From the cell containing the given text, extract its center point as [x, y] coordinate. 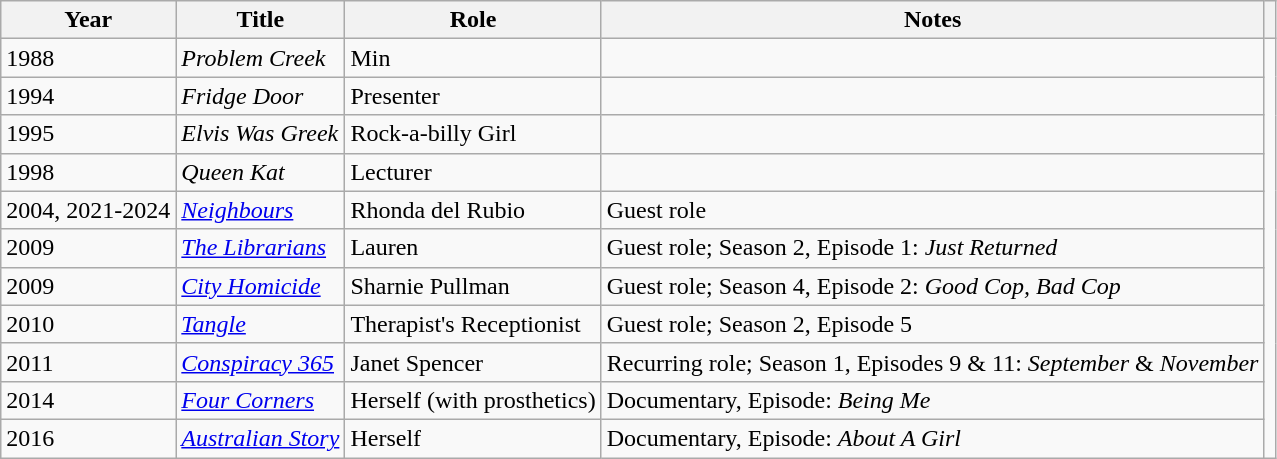
Four Corners [260, 400]
Conspiracy 365 [260, 362]
2004, 2021-2024 [88, 210]
Min [473, 58]
Role [473, 20]
Documentary, Episode: About A Girl [932, 438]
Notes [932, 20]
Year [88, 20]
Herself [473, 438]
Queen Kat [260, 172]
Lecturer [473, 172]
Sharnie Pullman [473, 286]
Documentary, Episode: Being Me [932, 400]
1988 [88, 58]
City Homicide [260, 286]
Recurring role; Season 1, Episodes 9 & 11: September & November [932, 362]
Rhonda del Rubio [473, 210]
2014 [88, 400]
Neighbours [260, 210]
Tangle [260, 324]
2011 [88, 362]
The Librarians [260, 248]
1998 [88, 172]
Australian Story [260, 438]
2016 [88, 438]
Guest role; Season 2, Episode 5 [932, 324]
Title [260, 20]
Guest role; Season 4, Episode 2: Good Cop, Bad Cop [932, 286]
Presenter [473, 96]
Janet Spencer [473, 362]
Fridge Door [260, 96]
Therapist's Receptionist [473, 324]
1995 [88, 134]
Lauren [473, 248]
1994 [88, 96]
Rock-a-billy Girl [473, 134]
Problem Creek [260, 58]
2010 [88, 324]
Herself (with prosthetics) [473, 400]
Elvis Was Greek [260, 134]
Guest role; Season 2, Episode 1: Just Returned [932, 248]
Guest role [932, 210]
